Capture the cell that displays the provided text and extract its [X, Y] central coordinate. 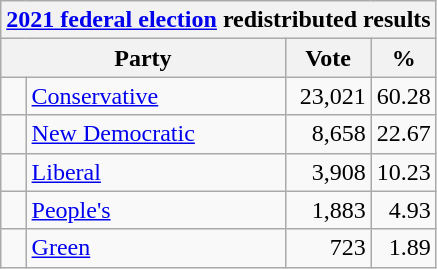
723 [328, 248]
3,908 [328, 172]
Liberal [156, 172]
Green [156, 248]
New Democratic [156, 134]
60.28 [404, 96]
10.23 [404, 172]
23,021 [328, 96]
Vote [328, 58]
People's [156, 210]
1,883 [328, 210]
Party [143, 58]
2021 federal election redistributed results [218, 20]
Conservative [156, 96]
4.93 [404, 210]
1.89 [404, 248]
% [404, 58]
8,658 [328, 134]
22.67 [404, 134]
